Scan for the cell matching the given text and deliver its [x, y] coordinate at center. 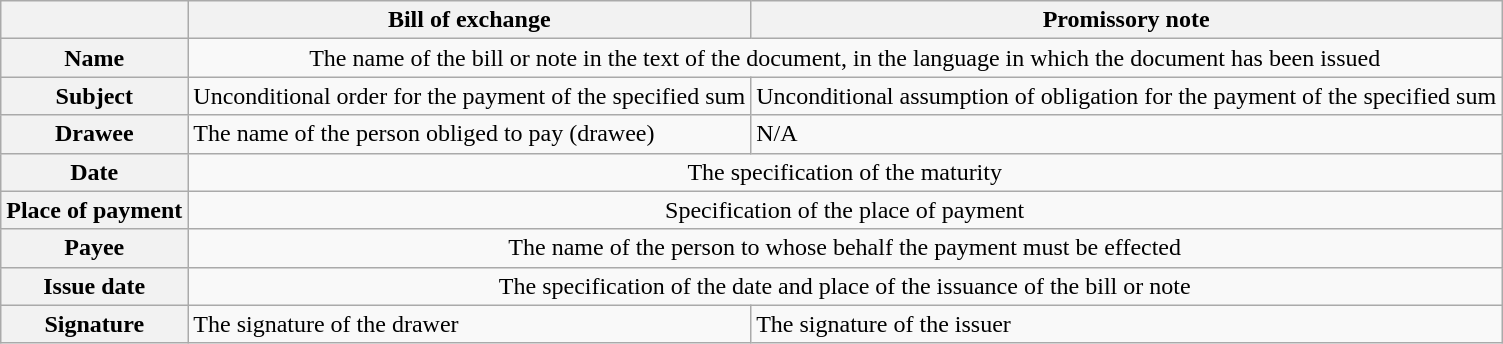
Place of payment [94, 210]
N/A [1126, 134]
The signature of the issuer [1126, 324]
The specification of the date and place of the issuance of the bill or note [845, 286]
Bill of exchange [470, 20]
The name of the bill or note in the text of the document, in the language in which the document has been issued [845, 58]
The name of the person obliged to pay (drawee) [470, 134]
Signature [94, 324]
Unconditional order for the payment of the specified sum [470, 96]
Unconditional assumption of obligation for the payment of the specified sum [1126, 96]
The specification of the maturity [845, 172]
Specification of the place of payment [845, 210]
Drawee [94, 134]
Subject [94, 96]
Name [94, 58]
Issue date [94, 286]
The name of the person to whose behalf the payment must be effected [845, 248]
Date [94, 172]
The signature of the drawer [470, 324]
Promissory note [1126, 20]
Payee [94, 248]
